Pinpoint the cell where the given text exists, returning its [X, Y] midpoint coordinate. 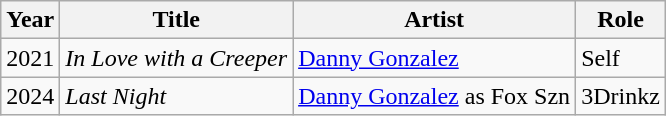
Year [30, 20]
Danny Gonzalez as Fox Szn [434, 96]
Role [621, 20]
In Love with a Creeper [176, 58]
Danny Gonzalez [434, 58]
Title [176, 20]
2021 [30, 58]
Last Night [176, 96]
2024 [30, 96]
Self [621, 58]
Artist [434, 20]
3Drinkz [621, 96]
